Return the [x, y] coordinate for the center point of the cell that contains the specified text.  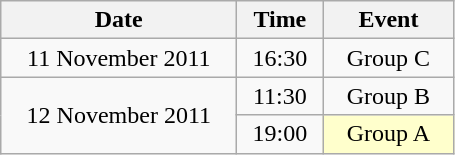
Group B [388, 96]
11 November 2011 [119, 58]
Time [280, 20]
Event [388, 20]
Group C [388, 58]
Date [119, 20]
19:00 [280, 134]
16:30 [280, 58]
11:30 [280, 96]
12 November 2011 [119, 115]
Group A [388, 134]
